Detect which cell encompasses the target text, then output its (x, y) center coordinate. 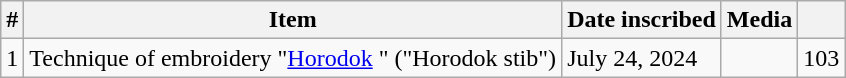
103 (822, 58)
Technique of embroidery "Horodok " ("Horodok stib") (293, 58)
July 24, 2024 (642, 58)
Item (293, 20)
Date inscribed (642, 20)
# (12, 20)
1 (12, 58)
Media (759, 20)
